Provide the [X, Y] coordinate of the cell's center where the given text is located.  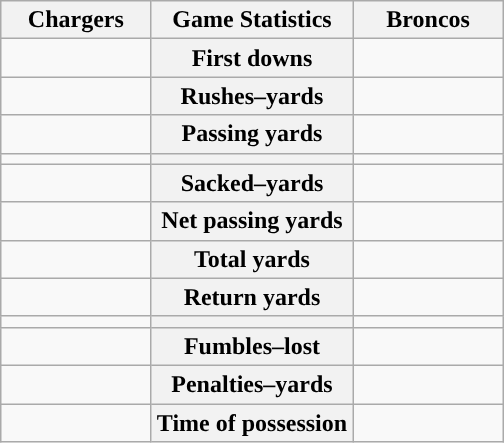
Passing yards [252, 134]
Broncos [428, 20]
Return yards [252, 297]
Time of possession [252, 423]
First downs [252, 58]
Fumbles–lost [252, 346]
Game Statistics [252, 20]
Net passing yards [252, 221]
Penalties–yards [252, 384]
Sacked–yards [252, 183]
Total yards [252, 259]
Rushes–yards [252, 96]
Chargers [76, 20]
